Detect which cell encompasses the target text, then output its (X, Y) center coordinate. 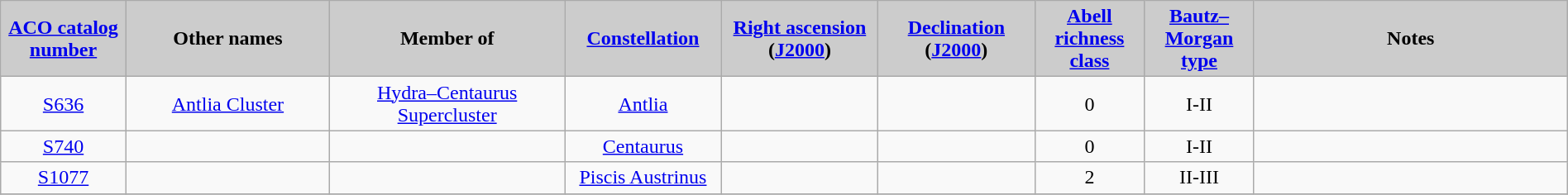
S1077 (64, 178)
Antlia (643, 104)
Hydra–Centaurus Supercluster (447, 104)
Notes (1411, 39)
ACO catalog number (64, 39)
Abell richness class (1090, 39)
S740 (64, 146)
Right ascension (J2000) (799, 39)
Constellation (643, 39)
Piscis Austrinus (643, 178)
Antlia Cluster (227, 104)
S636 (64, 104)
II-III (1199, 178)
Bautz–Morgan type (1199, 39)
Centaurus (643, 146)
2 (1090, 178)
Member of (447, 39)
Other names (227, 39)
Declination (J2000) (956, 39)
